Return the (X, Y) coordinate for the center point of the cell that contains the specified text.  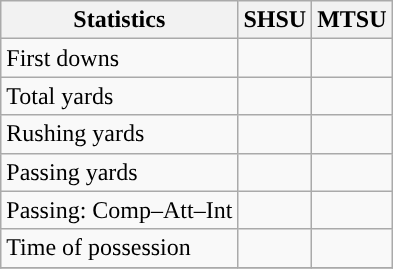
First downs (120, 58)
Passing: Comp–Att–Int (120, 210)
MTSU (352, 20)
Passing yards (120, 172)
Statistics (120, 20)
Total yards (120, 96)
Time of possession (120, 248)
Rushing yards (120, 134)
SHSU (275, 20)
